From the cell containing the given text, extract its center point as (X, Y) coordinate. 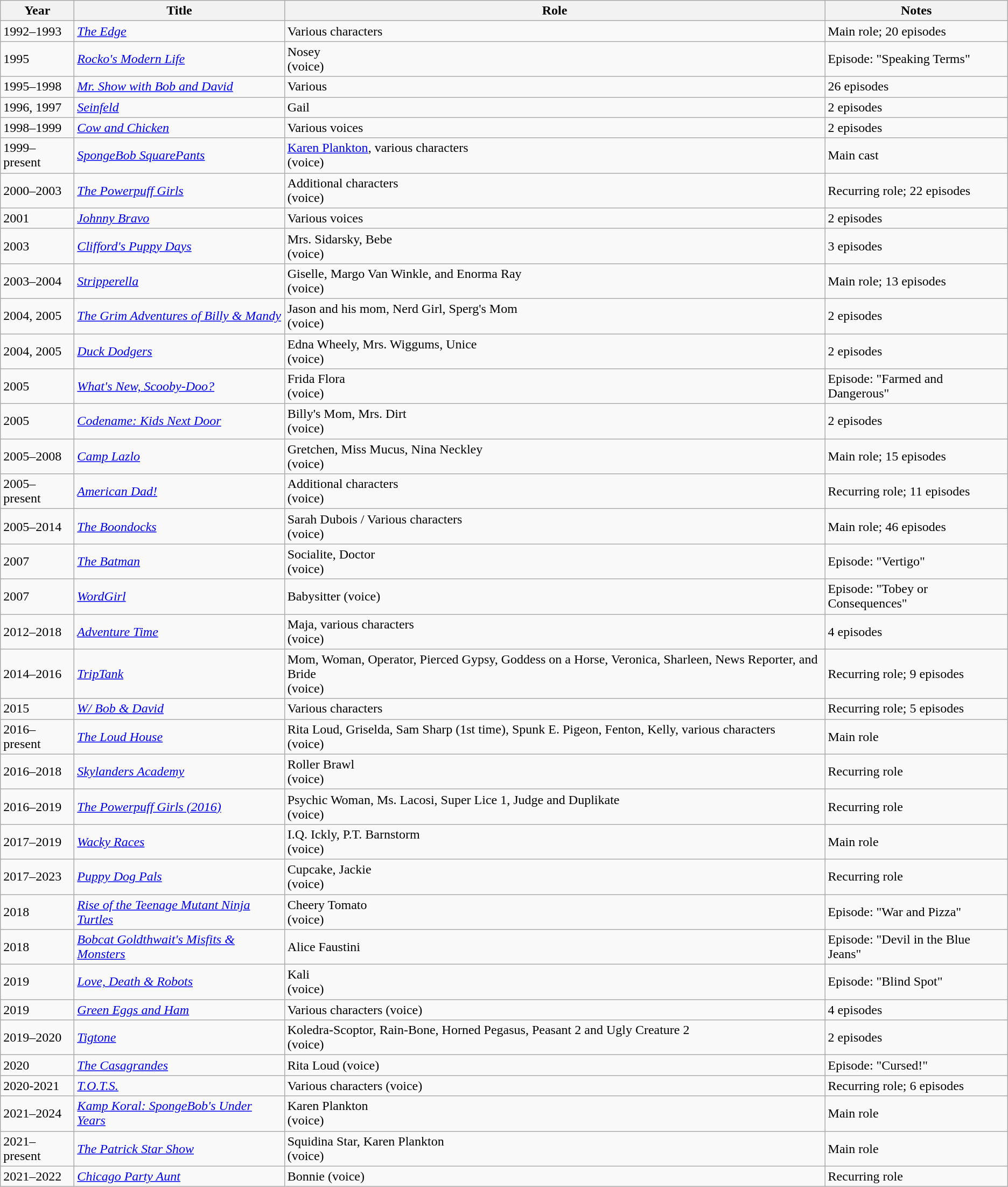
The Powerpuff Girls (179, 191)
1992–1993 (38, 31)
I.Q. Ickly, P.T. Barnstorm (voice) (555, 841)
Jason and his mom, Nerd Girl, Sperg's Mom (voice) (555, 316)
2005–2014 (38, 527)
What's New, Scooby-Doo? (179, 387)
1995 (38, 59)
Year (38, 11)
The Grim Adventures of Billy & Mandy (179, 316)
Seinfeld (179, 107)
Episode: "Blind Spot" (916, 982)
Rita Loud (voice) (555, 1065)
Adventure Time (179, 631)
Camp Lazlo (179, 457)
Kali (voice) (555, 982)
2005–present (38, 491)
Codename: Kids Next Door (179, 421)
Karen Plankton, various characters (voice) (555, 155)
Cow and Chicken (179, 128)
Psychic Woman, Ms. Lacosi, Super Lice 1, Judge and Duplikate (voice) (555, 807)
3 episodes (916, 246)
Main role; 15 episodes (916, 457)
1996, 1997 (38, 107)
T.O.T.S. (179, 1086)
Babysitter (voice) (555, 597)
The Powerpuff Girls (2016) (179, 807)
Main role; 46 episodes (916, 527)
Recurring role; 9 episodes (916, 674)
2014–2016 (38, 674)
2003–2004 (38, 281)
Roller Brawl (voice) (555, 771)
Mr. Show with Bob and David (179, 87)
2020 (38, 1065)
Squidina Star, Karen Plankton (voice) (555, 1148)
Main cast (916, 155)
Green Eggs and Ham (179, 1010)
Socialite, Doctor (voice) (555, 561)
Various (555, 87)
Gail (555, 107)
WordGirl (179, 597)
Tigtone (179, 1037)
Episode: "War and Pizza" (916, 911)
Mom, Woman, Operator, Pierced Gypsy, Goddess on a Horse, Veronica, Sharleen, News Reporter, and Bride (voice) (555, 674)
Puppy Dog Pals (179, 877)
Chicago Party Aunt (179, 1176)
The Patrick Star Show (179, 1148)
Duck Dodgers (179, 351)
Bobcat Goldthwait's Misfits & Monsters (179, 947)
American Dad! (179, 491)
2019–2020 (38, 1037)
Cupcake, Jackie (voice) (555, 877)
2016–present (38, 737)
The Edge (179, 31)
The Loud House (179, 737)
1998–1999 (38, 128)
2015 (38, 709)
2012–2018 (38, 631)
The Casagrandes (179, 1065)
2016–2019 (38, 807)
2001 (38, 218)
Johnny Bravo (179, 218)
Bonnie (voice) (555, 1176)
Gretchen, Miss Mucus, Nina Neckley (voice) (555, 457)
2017–2023 (38, 877)
Recurring role; 22 episodes (916, 191)
2003 (38, 246)
Wacky Races (179, 841)
The Boondocks (179, 527)
Episode: "Farmed and Dangerous" (916, 387)
Love, Death & Robots (179, 982)
2020-2021 (38, 1086)
Giselle, Margo Van Winkle, and Enorma Ray (voice) (555, 281)
Recurring role; 6 episodes (916, 1086)
1999–present (38, 155)
The Batman (179, 561)
Sarah Dubois / Various characters (voice) (555, 527)
2021–2022 (38, 1176)
Title (179, 11)
Episode: "Devil in the Blue Jeans" (916, 947)
Episode: "Cursed!" (916, 1065)
1995–1998 (38, 87)
2000–2003 (38, 191)
Stripperella (179, 281)
Rise of the Teenage Mutant Ninja Turtles (179, 911)
TripTank (179, 674)
Billy's Mom, Mrs. Dirt (voice) (555, 421)
Role (555, 11)
SpongeBob SquarePants (179, 155)
26 episodes (916, 87)
2005–2008 (38, 457)
Koledra-Scoptor, Rain-Bone, Horned Pegasus, Peasant 2 and Ugly Creature 2 (voice) (555, 1037)
Mrs. Sidarsky, Bebe (voice) (555, 246)
Skylanders Academy (179, 771)
Clifford's Puppy Days (179, 246)
Karen Plankton (voice) (555, 1114)
Rocko's Modern Life (179, 59)
2021–present (38, 1148)
Frida Flora (voice) (555, 387)
W/ Bob & David (179, 709)
Alice Faustini (555, 947)
Main role; 13 episodes (916, 281)
Cheery Tomato (voice) (555, 911)
Episode: "Tobey or Consequences" (916, 597)
2021–2024 (38, 1114)
Main role; 20 episodes (916, 31)
2016–2018 (38, 771)
Maja, various characters (voice) (555, 631)
Edna Wheely, Mrs. Wiggums, Unice (voice) (555, 351)
Episode: "Vertigo" (916, 561)
Kamp Koral: SpongeBob's Under Years (179, 1114)
Recurring role; 5 episodes (916, 709)
2017–2019 (38, 841)
Episode: "Speaking Terms" (916, 59)
Notes (916, 11)
Recurring role; 11 episodes (916, 491)
Nosey (voice) (555, 59)
Rita Loud, Griselda, Sam Sharp (1st time), Spunk E. Pigeon, Fenton, Kelly, various characters (voice) (555, 737)
